Determine the [x, y] coordinate at the center of the cell enclosing the given text.  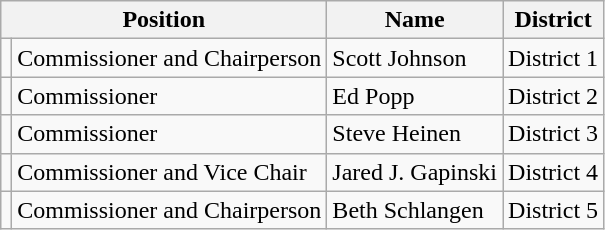
Scott Johnson [415, 58]
District 4 [554, 172]
District 2 [554, 96]
District 5 [554, 210]
District 3 [554, 134]
District 1 [554, 58]
Position [164, 20]
District [554, 20]
Commissioner and Vice Chair [170, 172]
Ed Popp [415, 96]
Jared J. Gapinski [415, 172]
Name [415, 20]
Steve Heinen [415, 134]
Beth Schlangen [415, 210]
